Pinpoint the cell where the given text exists, returning its [X, Y] midpoint coordinate. 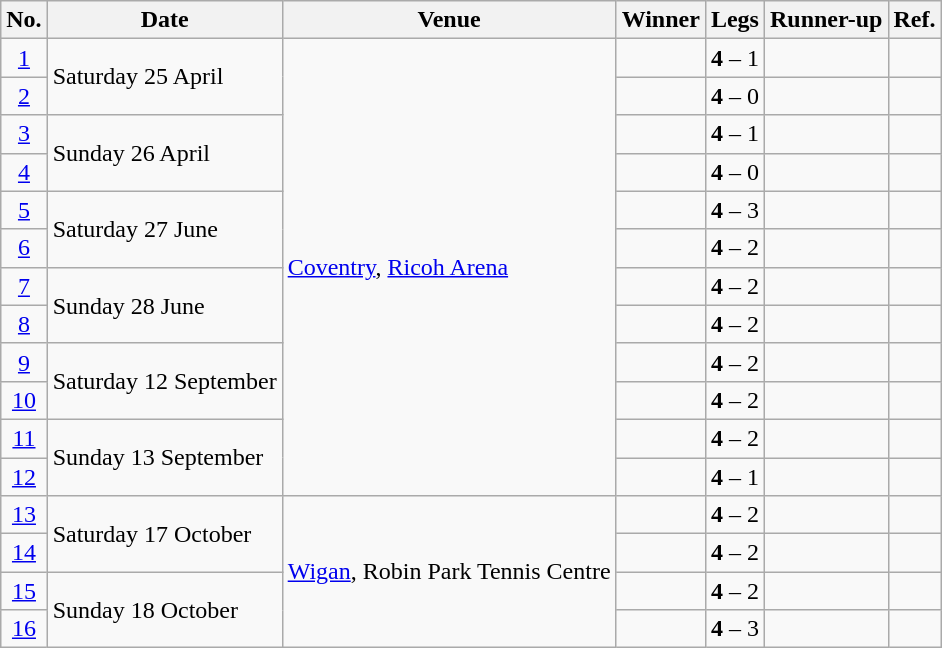
Saturday 17 October [164, 534]
1 [24, 58]
Coventry, Ricoh Arena [449, 268]
Date [164, 20]
Wigan, Robin Park Tennis Centre [449, 572]
7 [24, 286]
Runner-up [826, 20]
15 [24, 591]
16 [24, 629]
14 [24, 553]
2 [24, 96]
No. [24, 20]
6 [24, 248]
4 [24, 172]
8 [24, 324]
Saturday 27 June [164, 229]
12 [24, 477]
Saturday 25 April [164, 77]
5 [24, 210]
3 [24, 134]
Sunday 26 April [164, 153]
Sunday 18 October [164, 610]
Winner [660, 20]
Legs [734, 20]
Sunday 28 June [164, 305]
11 [24, 438]
9 [24, 362]
Sunday 13 September [164, 457]
Venue [449, 20]
13 [24, 515]
Ref. [914, 20]
Saturday 12 September [164, 381]
10 [24, 400]
